Provide the [X, Y] coordinate of the cell's center where the given text is located.  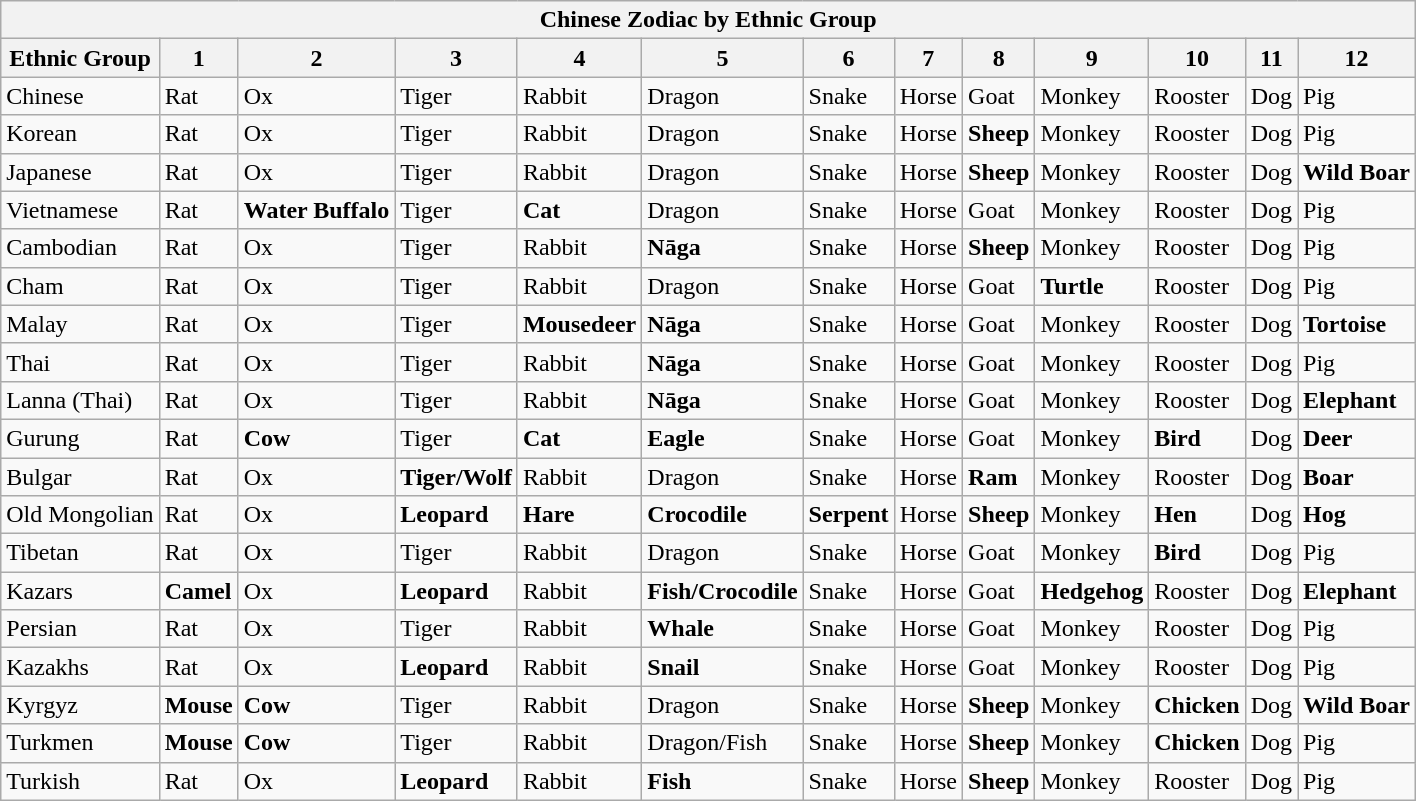
Mousedeer [579, 324]
Eagle [722, 438]
Fish [722, 781]
Serpent [848, 515]
Dragon/Fish [722, 743]
Lanna (Thai) [80, 400]
Gurung [80, 438]
7 [928, 58]
Ethnic Group [80, 58]
Cambodian [80, 248]
Turkmen [80, 743]
Kyrgyz [80, 705]
1 [198, 58]
Tortoise [1357, 324]
Kazars [80, 591]
Turkish [80, 781]
Old Mongolian [80, 515]
10 [1197, 58]
Thai [80, 362]
5 [722, 58]
Kazakhs [80, 667]
Tiger/Wolf [456, 477]
Deer [1357, 438]
Malay [80, 324]
Snail [722, 667]
9 [1092, 58]
Fish/Crocodile [722, 591]
6 [848, 58]
11 [1271, 58]
Ram [999, 477]
Hog [1357, 515]
3 [456, 58]
Crocodile [722, 515]
Boar [1357, 477]
4 [579, 58]
Tibetan [80, 553]
Korean [80, 134]
Persian [80, 629]
Chinese [80, 96]
Vietnamese [80, 210]
Hedgehog [1092, 591]
Cham [80, 286]
Turtle [1092, 286]
Hare [579, 515]
Chinese Zodiac by Ethnic Group [708, 20]
Japanese [80, 172]
Hen [1197, 515]
12 [1357, 58]
2 [316, 58]
8 [999, 58]
Bulgar [80, 477]
Water Buffalo [316, 210]
Whale [722, 629]
Camel [198, 591]
